Capture the cell that displays the provided text and extract its (x, y) central coordinate. 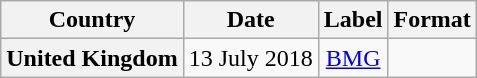
BMG (353, 58)
Date (250, 20)
Country (92, 20)
13 July 2018 (250, 58)
Format (432, 20)
Label (353, 20)
United Kingdom (92, 58)
